Pinpoint the cell where the given text exists, returning its [x, y] midpoint coordinate. 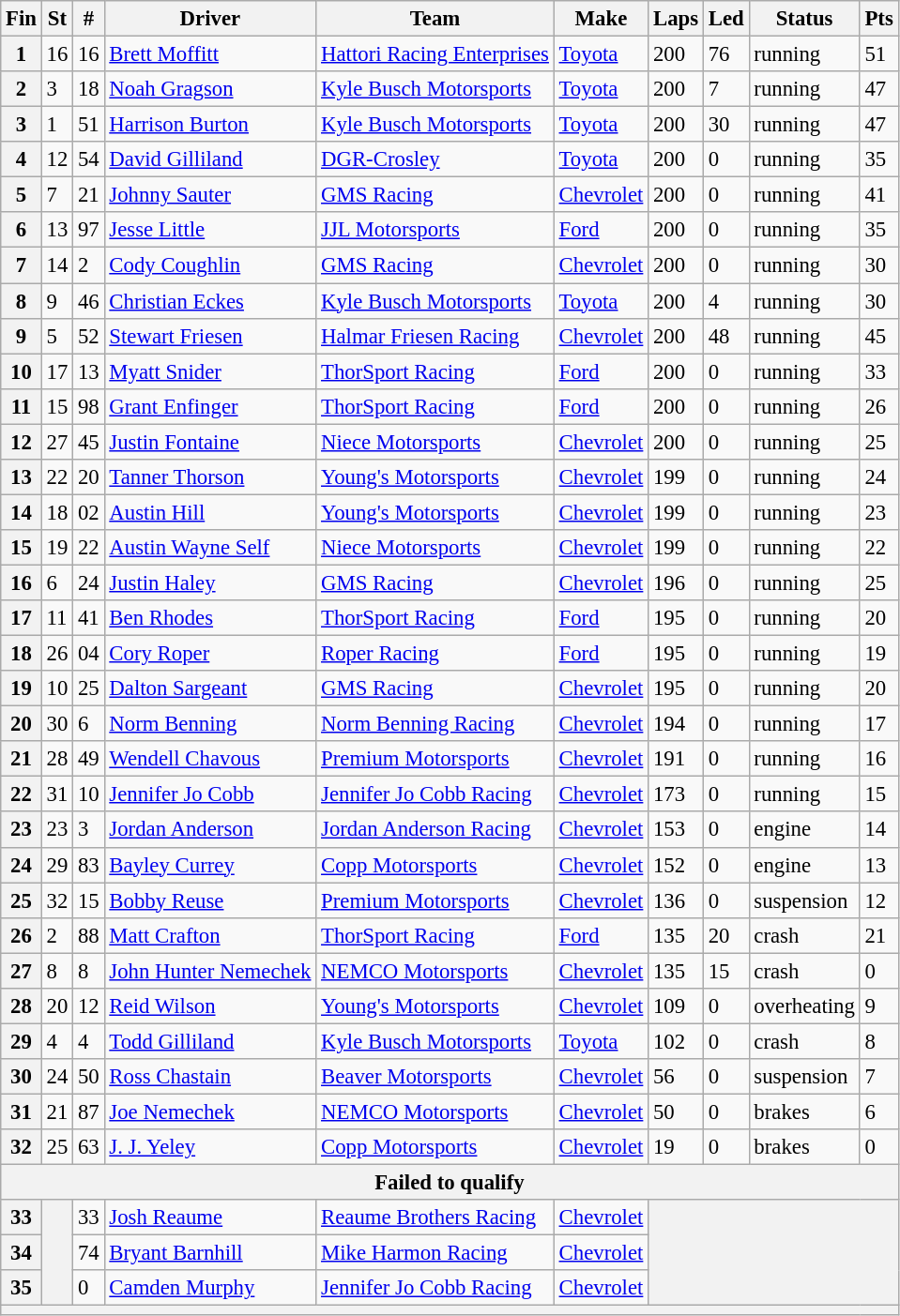
Austin Wayne Self [210, 548]
74 [88, 1253]
Fin [22, 19]
97 [88, 230]
173 [676, 794]
98 [88, 406]
DGR-Crosley [435, 159]
Laps [676, 19]
Justin Haley [210, 582]
34 [22, 1253]
Norm Benning Racing [435, 724]
Ben Rhodes [210, 618]
196 [676, 582]
191 [676, 759]
Grant Enfinger [210, 406]
109 [676, 1006]
David Gilliland [210, 159]
04 [88, 654]
56 [676, 1077]
J. J. Yeley [210, 1147]
Halmar Friesen Racing [435, 336]
Pts [878, 19]
Justin Fontaine [210, 442]
St [56, 19]
46 [88, 301]
Harrison Burton [210, 125]
Camden Murphy [210, 1288]
Team [435, 19]
# [88, 19]
Jesse Little [210, 230]
Jennifer Jo Cobb [210, 794]
52 [88, 336]
Roper Racing [435, 654]
54 [88, 159]
87 [88, 1112]
Dalton Sargeant [210, 688]
Jordan Anderson Racing [435, 830]
Myatt Snider [210, 371]
Status [804, 19]
02 [88, 512]
Brett Moffitt [210, 54]
Josh Reaume [210, 1218]
102 [676, 1041]
Jordan Anderson [210, 830]
Noah Gragson [210, 89]
63 [88, 1147]
Failed to qualify [450, 1183]
83 [88, 865]
Reaume Brothers Racing [435, 1218]
153 [676, 830]
Make [601, 19]
Bobby Reuse [210, 900]
49 [88, 759]
Stewart Friesen [210, 336]
88 [88, 935]
Wendell Chavous [210, 759]
Joe Nemechek [210, 1112]
Bayley Currey [210, 865]
Ross Chastain [210, 1077]
Beaver Motorsports [435, 1077]
Mike Harmon Racing [435, 1253]
194 [676, 724]
Cory Roper [210, 654]
Tanner Thorson [210, 477]
136 [676, 900]
Led [726, 19]
76 [726, 54]
JJL Motorsports [435, 230]
overheating [804, 1006]
Johnny Sauter [210, 195]
Hattori Racing Enterprises [435, 54]
Bryant Barnhill [210, 1253]
Cody Coughlin [210, 265]
John Hunter Nemechek [210, 971]
152 [676, 865]
Driver [210, 19]
48 [726, 336]
Norm Benning [210, 724]
Todd Gilliland [210, 1041]
Austin Hill [210, 512]
Reid Wilson [210, 1006]
Christian Eckes [210, 301]
Matt Crafton [210, 935]
